Detect which cell encompasses the target text, then output its (x, y) center coordinate. 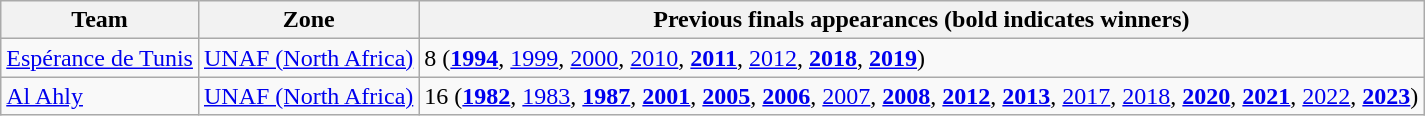
16 (1982, 1983, 1987, 2001, 2005, 2006, 2007, 2008, 2012, 2013, 2017, 2018, 2020, 2021, 2022, 2023) (922, 96)
Espérance de Tunis (100, 58)
Team (100, 20)
Previous finals appearances (bold indicates winners) (922, 20)
8 (1994, 1999, 2000, 2010, 2011, 2012, 2018, 2019) (922, 58)
Zone (308, 20)
Al Ahly (100, 96)
